Find where the given text appears and provide that cell's center as (x, y) coordinate. 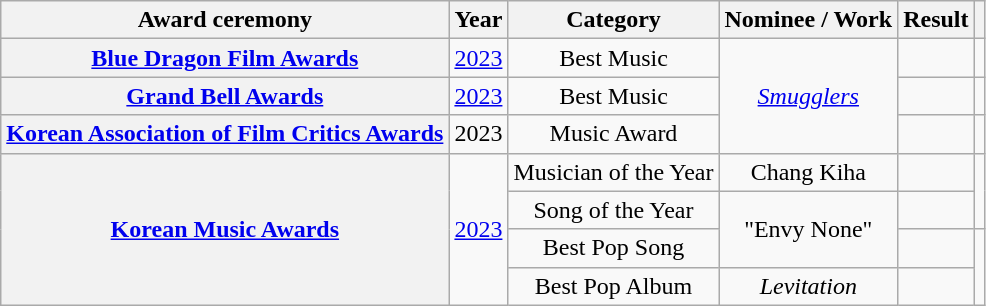
Song of the Year (614, 210)
Chang Kiha (808, 172)
Music Award (614, 134)
Korean Music Awards (225, 229)
Musician of the Year (614, 172)
Best Pop Song (614, 248)
Grand Bell Awards (225, 96)
Year (478, 20)
"Envy None" (808, 229)
Category (614, 20)
Korean Association of Film Critics Awards (225, 134)
Levitation (808, 286)
Blue Dragon Film Awards (225, 58)
Nominee / Work (808, 20)
Best Pop Album (614, 286)
Smugglers (808, 96)
Result (936, 20)
Award ceremony (225, 20)
